Identify which cell holds the provided text, then report its [x, y] central coordinate. 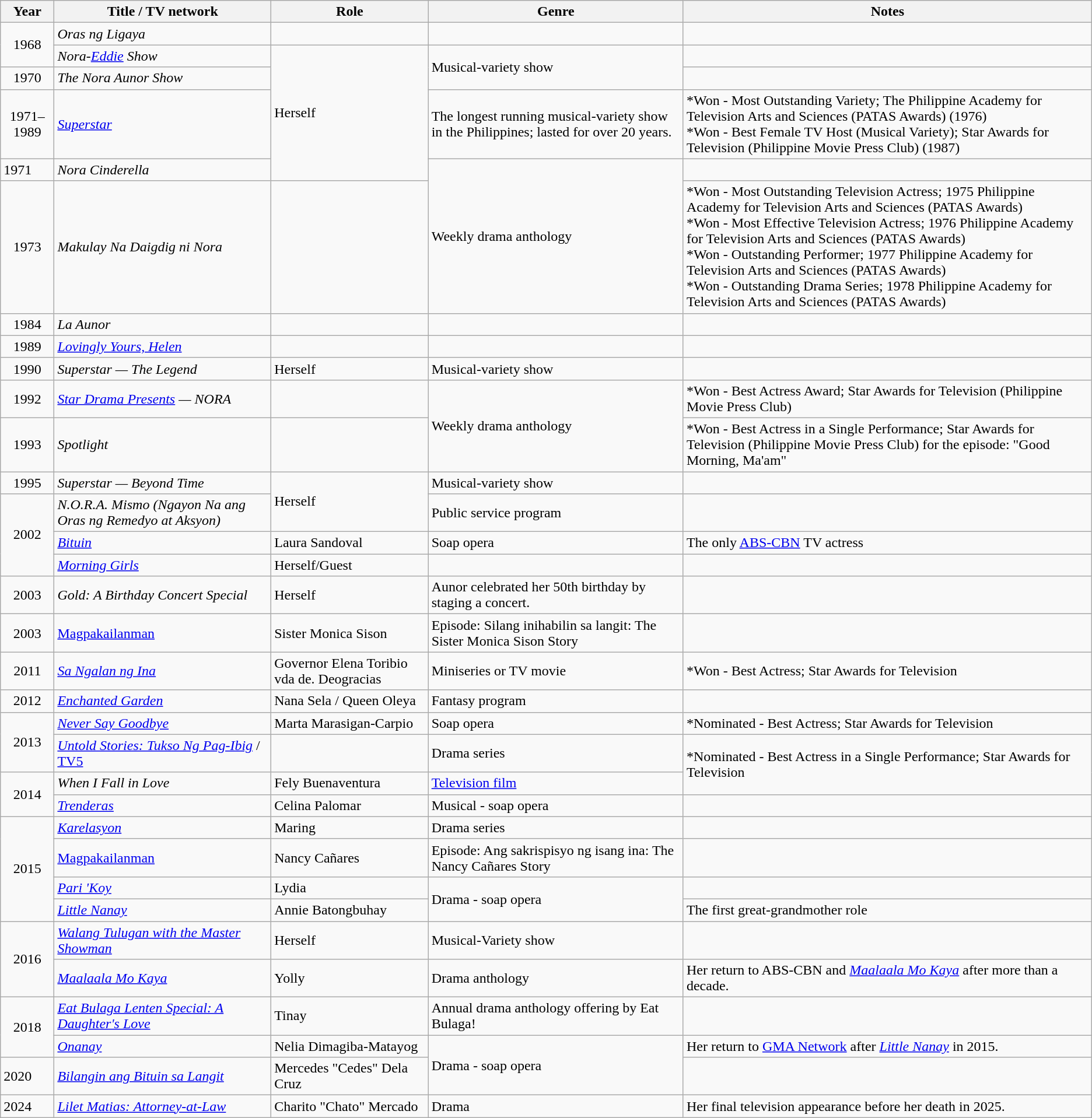
Lovingly Yours, Helen [163, 346]
Genre [555, 12]
Her return to GMA Network after Little Nanay in 2015. [887, 1046]
*Nominated - Best Actress; Star Awards for Television [887, 723]
Musical-Variety show [555, 940]
Musical - soap opera [555, 805]
Little Nanay [163, 910]
Drama anthology [555, 979]
*Nominated - Best Actress in a Single Performance; Star Awards for Television [887, 764]
The only ABS-CBN TV actress [887, 543]
Marta Marasigan-Carpio [350, 723]
Governor Elena Toribio vda de. Deogracias [350, 671]
1993 [27, 444]
1995 [27, 482]
Bilangin ang Bituin sa Langit [163, 1077]
1968 [27, 45]
Superstar [163, 124]
Eat Bulaga Lenten Special: A Daughter's Love [163, 1016]
1971–1989 [27, 124]
The longest running musical-variety show in the Philippines; lasted for over 20 years. [555, 124]
2015 [27, 869]
1984 [27, 324]
Trenderas [163, 805]
When I Fall in Love [163, 783]
Makulay Na Daigdig ni Nora [163, 247]
The Nora Aunor Show [163, 78]
Sa Ngalan ng Ina [163, 671]
Lydia [350, 888]
1970 [27, 78]
Maring [350, 828]
2013 [27, 742]
*Won - Best Actress in a Single Performance; Star Awards for Television (Philippine Movie Press Club) for the episode: "Good Morning, Ma'am" [887, 444]
Celina Palomar [350, 805]
Untold Stories: Tukso Ng Pag-Ibig / TV5 [163, 753]
Karelasyon [163, 828]
Sister Monica Sison [350, 633]
Episode: Silang inihabilin sa langit: The Sister Monica Sison Story [555, 633]
Yolly [350, 979]
Nora-Eddie Show [163, 56]
Bituin [163, 543]
1989 [27, 346]
2002 [27, 535]
Annual drama anthology offering by Eat Bulaga! [555, 1016]
Mercedes "Cedes" Dela Cruz [350, 1077]
1973 [27, 247]
1971 [27, 170]
Television film [555, 783]
Charito "Chato" Mercado [350, 1106]
Miniseries or TV movie [555, 671]
Nora Cinderella [163, 170]
2014 [27, 794]
Title / TV network [163, 12]
Morning Girls [163, 565]
Never Say Goodbye [163, 723]
Walang Tulugan with the Master Showman [163, 940]
1990 [27, 369]
N.O.R.A. Mismo (Ngayon Na ang Oras ng Remedyo at Aksyon) [163, 513]
La Aunor [163, 324]
2016 [27, 959]
Notes [887, 12]
Tinay [350, 1016]
2020 [27, 1077]
*Won - Best Actress; Star Awards for Television [887, 671]
Aunor celebrated her 50th birthday by staging a concert. [555, 595]
2024 [27, 1106]
Spotlight [163, 444]
Onanay [163, 1046]
2012 [27, 701]
Role [350, 12]
Herself/Guest [350, 565]
Star Drama Presents — NORA [163, 399]
Her return to ABS-CBN and Maalaala Mo Kaya after more than a decade. [887, 979]
2011 [27, 671]
Annie Batongbuhay [350, 910]
Superstar — The Legend [163, 369]
Nana Sela / Queen Oleya [350, 701]
The first great-grandmother role [887, 910]
Superstar — Beyond Time [163, 482]
Fantasy program [555, 701]
Drama [555, 1106]
Year [27, 12]
*Won - Best Actress Award; Star Awards for Television (Philippine Movie Press Club) [887, 399]
Fely Buenaventura [350, 783]
2018 [27, 1028]
Gold: A Birthday Concert Special [163, 595]
Laura Sandoval [350, 543]
Lilet Matias: Attorney-at-Law [163, 1106]
Her final television appearance before her death in 2025. [887, 1106]
Nelia Dimagiba-Matayog [350, 1046]
Pari 'Koy [163, 888]
Public service program [555, 513]
Episode: Ang sakrispisyo ng isang ina: The Nancy Cañares Story [555, 857]
Nancy Cañares [350, 857]
Enchanted Garden [163, 701]
Oras ng Ligaya [163, 34]
Maalaala Mo Kaya [163, 979]
1992 [27, 399]
